Identify which cell holds the provided text, then report its (X, Y) central coordinate. 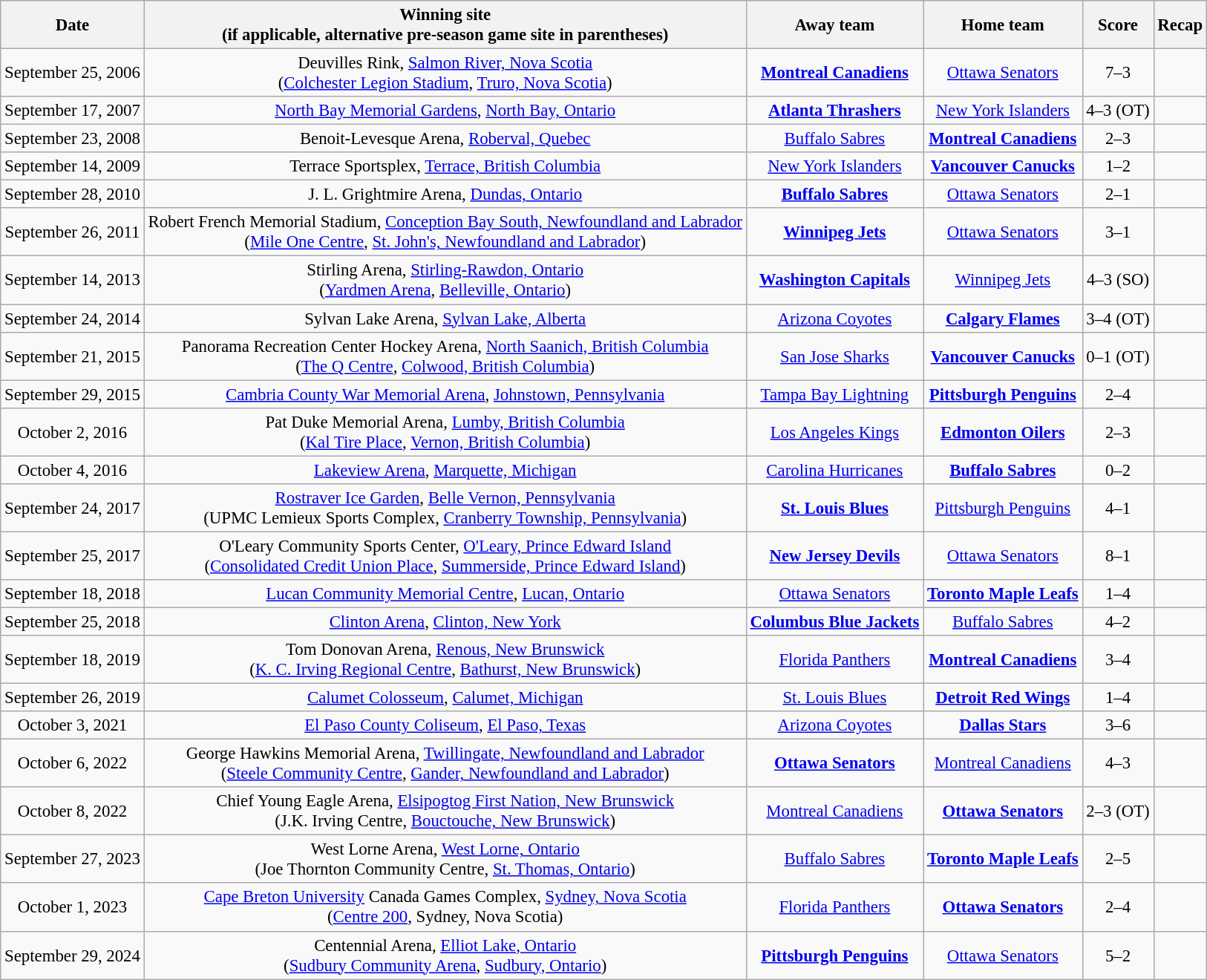
September 21, 2015 (73, 356)
Calumet Colosseum, Calumet, Michigan (445, 698)
San Jose Sharks (834, 356)
Score (1118, 25)
September 17, 2007 (73, 111)
4–2 (1118, 621)
Sylvan Lake Arena, Sylvan Lake, Alberta (445, 318)
Calgary Flames (1003, 318)
North Bay Memorial Gardens, North Bay, Ontario (445, 111)
September 27, 2023 (73, 860)
September 18, 2018 (73, 594)
0–2 (1118, 470)
Date (73, 25)
Stirling Arena, Stirling-Rawdon, Ontario (Yardmen Arena, Belleville, Ontario) (445, 281)
Clinton Arena, Clinton, New York (445, 621)
Recap (1180, 25)
Lakeview Arena, Marquette, Michigan (445, 470)
Lucan Community Memorial Centre, Lucan, Ontario (445, 594)
2–1 (1118, 195)
Rostraver Ice Garden, Belle Vernon, Pennsylvania(UPMC Lemieux Sports Complex, Cranberry Township, Pennsylvania) (445, 508)
Panorama Recreation Center Hockey Arena, North Saanich, British Columbia(The Q Centre, Colwood, British Columbia) (445, 356)
4–3 (1118, 763)
Cape Breton University Canada Games Complex, Sydney, Nova Scotia(Centre 200, Sydney, Nova Scotia) (445, 907)
Pat Duke Memorial Arena, Lumby, British Columbia(Kal Tire Place, Vernon, British Columbia) (445, 432)
3–6 (1118, 725)
4–3 (SO) (1118, 281)
September 24, 2017 (73, 508)
Benoit-Levesque Arena, Roberval, Quebec (445, 139)
7–3 (1118, 73)
3–1 (1118, 232)
0–1 (OT) (1118, 356)
Winning site(if applicable, alternative pre-season game site in parentheses) (445, 25)
October 1, 2023 (73, 907)
Deuvilles Rink, Salmon River, Nova Scotia(Colchester Legion Stadium, Truro, Nova Scotia) (445, 73)
September 26, 2019 (73, 698)
Tom Donovan Arena, Renous, New Brunswick(K. C. Irving Regional Centre, Bathurst, New Brunswick) (445, 659)
2–3 (OT) (1118, 811)
September 25, 2017 (73, 555)
O'Leary Community Sports Center, O'Leary, Prince Edward Island(Consolidated Credit Union Place, Summerside, Prince Edward Island) (445, 555)
October 3, 2021 (73, 725)
September 28, 2010 (73, 195)
Los Angeles Kings (834, 432)
Edmonton Oilers (1003, 432)
September 26, 2011 (73, 232)
Washington Capitals (834, 281)
4–1 (1118, 508)
September 29, 2024 (73, 955)
Robert French Memorial Stadium, Conception Bay South, Newfoundland and Labrador(Mile One Centre, St. John's, Newfoundland and Labrador) (445, 232)
5–2 (1118, 955)
Chief Young Eagle Arena, Elsipogtog First Nation, New Brunswick(J.K. Irving Centre, Bouctouche, New Brunswick) (445, 811)
El Paso County Coliseum, El Paso, Texas (445, 725)
J. L. Grightmire Arena, Dundas, Ontario (445, 195)
September 14, 2009 (73, 166)
Carolina Hurricanes (834, 470)
October 8, 2022 (73, 811)
New Jersey Devils (834, 555)
Columbus Blue Jackets (834, 621)
September 25, 2018 (73, 621)
8–1 (1118, 555)
September 24, 2014 (73, 318)
Atlanta Thrashers (834, 111)
September 29, 2015 (73, 394)
Away team (834, 25)
3–4 (OT) (1118, 318)
1–2 (1118, 166)
2–5 (1118, 860)
October 4, 2016 (73, 470)
September 23, 2008 (73, 139)
October 6, 2022 (73, 763)
Tampa Bay Lightning (834, 394)
Home team (1003, 25)
October 2, 2016 (73, 432)
Cambria County War Memorial Arena, Johnstown, Pennsylvania (445, 394)
Terrace Sportsplex, Terrace, British Columbia (445, 166)
September 18, 2019 (73, 659)
September 14, 2013 (73, 281)
Dallas Stars (1003, 725)
Centennial Arena, Elliot Lake, Ontario(Sudbury Community Arena, Sudbury, Ontario) (445, 955)
West Lorne Arena, West Lorne, Ontario(Joe Thornton Community Centre, St. Thomas, Ontario) (445, 860)
Detroit Red Wings (1003, 698)
George Hawkins Memorial Arena, Twillingate, Newfoundland and Labrador(Steele Community Centre, Gander, Newfoundland and Labrador) (445, 763)
4–3 (OT) (1118, 111)
September 25, 2006 (73, 73)
3–4 (1118, 659)
